Determine the [x, y] coordinate at the center of the cell enclosing the given text.  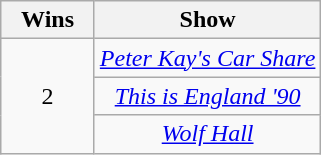
Wins [48, 20]
2 [48, 96]
Wolf Hall [208, 134]
This is England '90 [208, 96]
Show [208, 20]
Peter Kay's Car Share [208, 58]
